Return [x, y] of the center of cell containing provided text 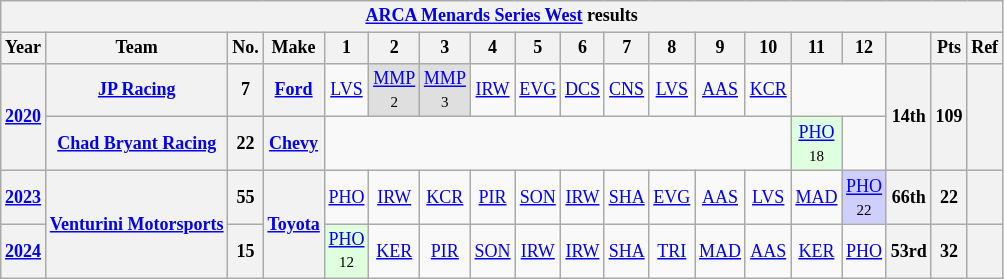
CNS [626, 90]
ARCA Menards Series West results [502, 16]
2024 [24, 251]
6 [583, 48]
No. [246, 48]
Toyota [294, 224]
5 [538, 48]
55 [246, 197]
DCS [583, 90]
2020 [24, 116]
Make [294, 48]
2 [394, 48]
12 [864, 48]
9 [720, 48]
PHO12 [346, 251]
8 [672, 48]
15 [246, 251]
Venturini Motorsports [136, 224]
Chevy [294, 144]
11 [816, 48]
14th [908, 116]
53rd [908, 251]
PHO18 [816, 144]
MMP2 [394, 90]
Ford [294, 90]
Team [136, 48]
1 [346, 48]
Year [24, 48]
PHO22 [864, 197]
3 [446, 48]
2023 [24, 197]
32 [949, 251]
109 [949, 116]
JP Racing [136, 90]
Pts [949, 48]
Chad Bryant Racing [136, 144]
TRI [672, 251]
66th [908, 197]
MMP3 [446, 90]
Ref [985, 48]
10 [768, 48]
4 [492, 48]
